Determine the (x, y) coordinate at the center of the cell enclosing the given text.  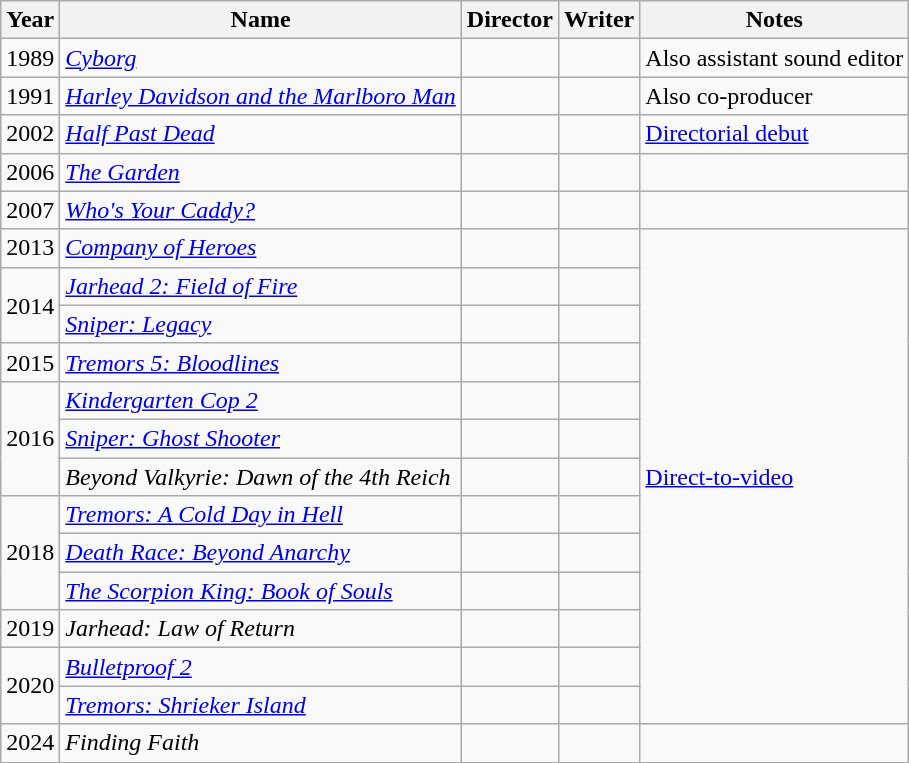
Cyborg (260, 58)
Name (260, 20)
2014 (30, 305)
Death Race: Beyond Anarchy (260, 553)
Directorial debut (774, 134)
2013 (30, 248)
Kindergarten Cop 2 (260, 400)
Half Past Dead (260, 134)
Bulletproof 2 (260, 667)
Who's Your Caddy? (260, 210)
2007 (30, 210)
Jarhead 2: Field of Fire (260, 286)
Director (510, 20)
The Garden (260, 172)
Tremors: A Cold Day in Hell (260, 515)
Also assistant sound editor (774, 58)
1991 (30, 96)
2015 (30, 362)
Tremors: Shrieker Island (260, 705)
Sniper: Legacy (260, 324)
Direct-to-video (774, 476)
2016 (30, 438)
Beyond Valkyrie: Dawn of the 4th Reich (260, 477)
Company of Heroes (260, 248)
Harley Davidson and the Marlboro Man (260, 96)
Sniper: Ghost Shooter (260, 438)
2018 (30, 553)
Year (30, 20)
Writer (600, 20)
Jarhead: Law of Return (260, 629)
2024 (30, 743)
Notes (774, 20)
2019 (30, 629)
1989 (30, 58)
2002 (30, 134)
The Scorpion King: Book of Souls (260, 591)
2020 (30, 686)
2006 (30, 172)
Tremors 5: Bloodlines (260, 362)
Finding Faith (260, 743)
Also co-producer (774, 96)
